Return (x, y) of the center of cell containing provided text 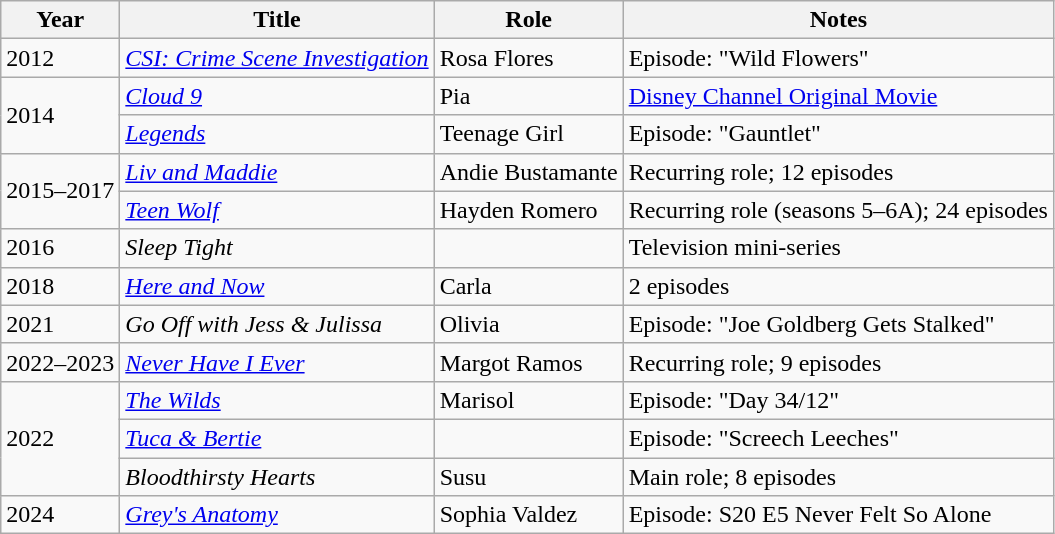
Television mini-series (838, 248)
2022–2023 (60, 362)
Recurring role; 9 episodes (838, 362)
Episode: "Wild Flowers" (838, 58)
2012 (60, 58)
Carla (528, 286)
Hayden Romero (528, 210)
Recurring role (seasons 5–6A); 24 episodes (838, 210)
Recurring role; 12 episodes (838, 172)
Bloodthirsty Hearts (277, 477)
Marisol (528, 400)
Episode: S20 E5 Never Felt So Alone (838, 515)
Episode: "Screech Leeches" (838, 438)
Sophia Valdez (528, 515)
Role (528, 20)
Episode: "Day 34/12" (838, 400)
Never Have I Ever (277, 362)
Cloud 9 (277, 96)
2021 (60, 324)
The Wilds (277, 400)
Notes (838, 20)
Liv and Maddie (277, 172)
2018 (60, 286)
Title (277, 20)
Sleep Tight (277, 248)
Episode: "Joe Goldberg Gets Stalked" (838, 324)
CSI: Crime Scene Investigation (277, 58)
2014 (60, 115)
Disney Channel Original Movie (838, 96)
2022 (60, 438)
Rosa Flores (528, 58)
2024 (60, 515)
Margot Ramos (528, 362)
Teen Wolf (277, 210)
Tuca & Bertie (277, 438)
Teenage Girl (528, 134)
2 episodes (838, 286)
Go Off with Jess & Julissa (277, 324)
2015–2017 (60, 191)
Episode: "Gauntlet" (838, 134)
Legends (277, 134)
2016 (60, 248)
Pia (528, 96)
Here and Now (277, 286)
Andie Bustamante (528, 172)
Main role; 8 episodes (838, 477)
Grey's Anatomy (277, 515)
Susu (528, 477)
Olivia (528, 324)
Year (60, 20)
